Provide the [X, Y] coordinate of the cell's center where the given text is located.  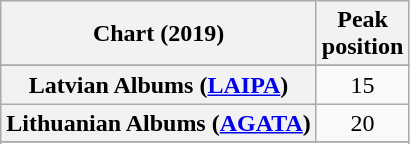
15 [362, 85]
20 [362, 123]
Latvian Albums (LAIPA) [159, 85]
Chart (2019) [159, 34]
Peakposition [362, 34]
Lithuanian Albums (AGATA) [159, 123]
